Detect which cell encompasses the target text, then output its [X, Y] center coordinate. 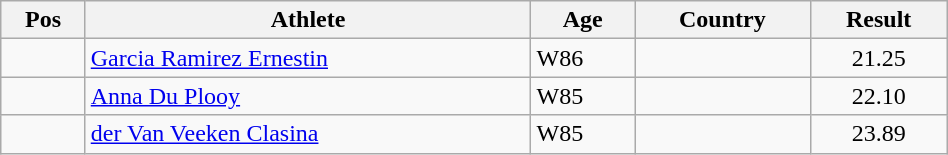
Age [583, 20]
22.10 [878, 96]
Athlete [308, 20]
Pos [43, 20]
W86 [583, 58]
der Van Veeken Clasina [308, 134]
Country [722, 20]
21.25 [878, 58]
Garcia Ramirez Ernestin [308, 58]
23.89 [878, 134]
Anna Du Plooy [308, 96]
Result [878, 20]
